Pinpoint the cell where the given text exists, returning its [X, Y] midpoint coordinate. 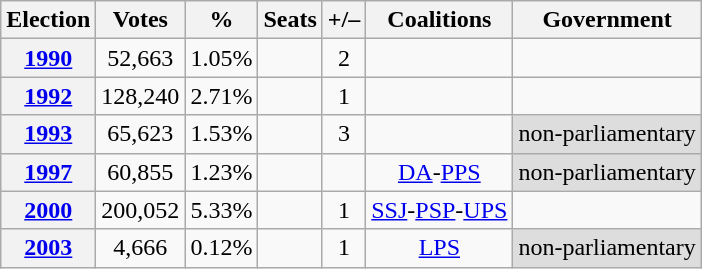
200,052 [140, 210]
1992 [48, 96]
2000 [48, 210]
Coalitions [440, 20]
2003 [48, 248]
% [222, 20]
DA-PPS [440, 172]
Election [48, 20]
1993 [48, 134]
0.12% [222, 248]
2 [344, 58]
+/– [344, 20]
3 [344, 134]
LPS [440, 248]
Government [607, 20]
5.33% [222, 210]
1990 [48, 58]
SSJ-PSP-UPS [440, 210]
60,855 [140, 172]
1.05% [222, 58]
65,623 [140, 134]
2.71% [222, 96]
4,666 [140, 248]
Votes [140, 20]
Seats [290, 20]
1.53% [222, 134]
128,240 [140, 96]
1.23% [222, 172]
1997 [48, 172]
52,663 [140, 58]
